Capture the cell that displays the provided text and extract its (x, y) central coordinate. 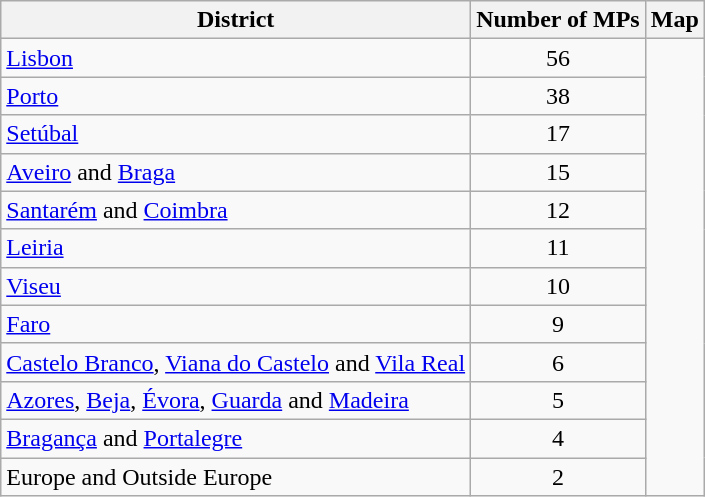
12 (558, 210)
Porto (236, 96)
6 (558, 362)
Castelo Branco, Viana do Castelo and Vila Real (236, 362)
Map (674, 20)
Aveiro and Braga (236, 172)
Bragança and Portalegre (236, 438)
4 (558, 438)
11 (558, 248)
38 (558, 96)
15 (558, 172)
5 (558, 400)
Santarém and Coimbra (236, 210)
Europe and Outside Europe (236, 477)
Faro (236, 324)
Setúbal (236, 134)
District (236, 20)
2 (558, 477)
Azores, Beja, Évora, Guarda and Madeira (236, 400)
9 (558, 324)
Number of MPs (558, 20)
Lisbon (236, 58)
10 (558, 286)
Viseu (236, 286)
56 (558, 58)
17 (558, 134)
Leiria (236, 248)
